From the cell containing the given text, extract its center point as (x, y) coordinate. 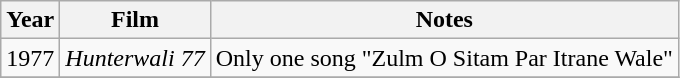
Film (135, 20)
Hunterwali 77 (135, 58)
Year (30, 20)
Notes (444, 20)
Only one song "Zulm O Sitam Par Itrane Wale" (444, 58)
1977 (30, 58)
